Extract the [X, Y] coordinate from the center of the cell holding the provided text.  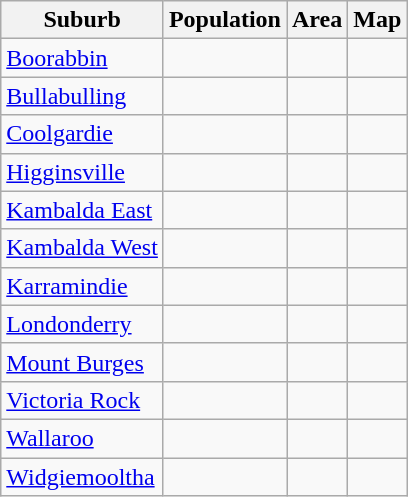
Bullabulling [82, 96]
Area [316, 20]
Map [378, 20]
Widgiemooltha [82, 477]
Higginsville [82, 172]
Mount Burges [82, 362]
Kambalda West [82, 248]
Coolgardie [82, 134]
Suburb [82, 20]
Kambalda East [82, 210]
Wallaroo [82, 438]
Karramindie [82, 286]
Londonderry [82, 324]
Population [224, 20]
Boorabbin [82, 58]
Victoria Rock [82, 400]
